Locate the cell with the specified text and output its [X, Y] center coordinate. 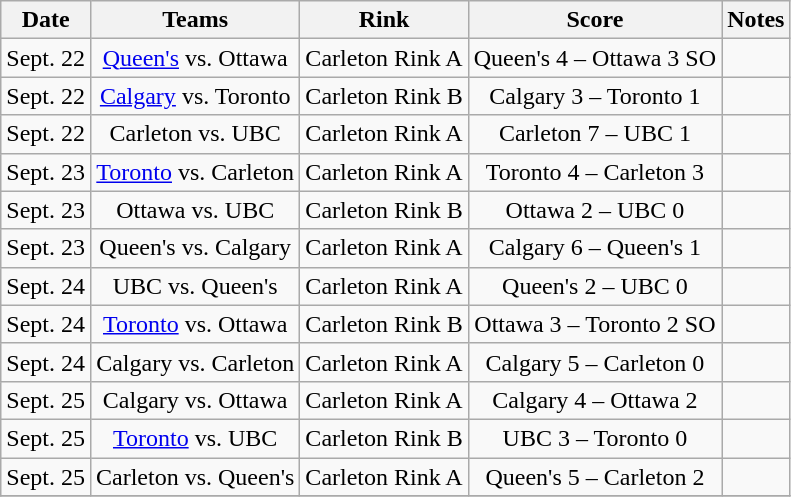
Ottawa vs. UBC [194, 210]
Toronto vs. Carleton [194, 172]
Calgary vs. Carleton [194, 362]
Calgary 6 – Queen's 1 [594, 248]
Ottawa 2 – UBC 0 [594, 210]
Calgary 4 – Ottawa 2 [594, 400]
Toronto vs. UBC [194, 438]
UBC 3 – Toronto 0 [594, 438]
Calgary vs. Ottawa [194, 400]
Rink [384, 20]
Toronto 4 – Carleton 3 [594, 172]
Calgary vs. Toronto [194, 96]
Queen's vs. Ottawa [194, 58]
Teams [194, 20]
Queen's vs. Calgary [194, 248]
Score [594, 20]
Queen's 2 – UBC 0 [594, 286]
Notes [756, 20]
Ottawa 3 – Toronto 2 SO [594, 324]
Carleton 7 – UBC 1 [594, 134]
Calgary 5 – Carleton 0 [594, 362]
Queen's 4 – Ottawa 3 SO [594, 58]
Carleton vs. UBC [194, 134]
Date [46, 20]
Toronto vs. Ottawa [194, 324]
Queen's 5 – Carleton 2 [594, 477]
Calgary 3 – Toronto 1 [594, 96]
UBC vs. Queen's [194, 286]
Carleton vs. Queen's [194, 477]
